Return the [x, y] coordinate for the center point of the cell that contains the specified text.  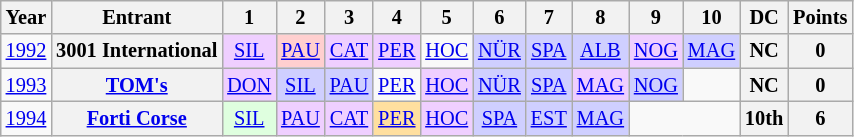
1994 [26, 118]
3001 International [136, 51]
EST [549, 118]
1993 [26, 85]
Points [820, 17]
1992 [26, 51]
DC [764, 17]
4 [396, 17]
TOM's [136, 85]
5 [446, 17]
2 [300, 17]
9 [656, 17]
10 [712, 17]
Forti Corse [136, 118]
3 [350, 17]
10th [764, 118]
7 [549, 17]
DON [249, 85]
Year [26, 17]
1 [249, 17]
ALB [600, 51]
Entrant [136, 17]
8 [600, 17]
